Return (X, Y) of the center of cell containing provided text 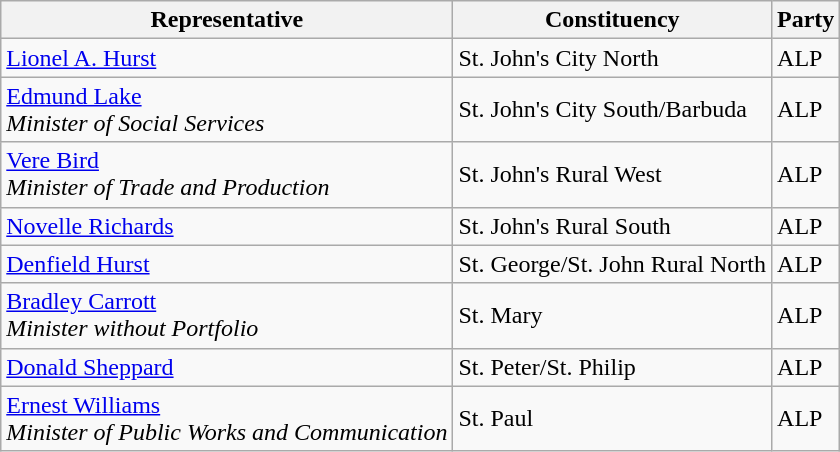
St. John's Rural West (612, 174)
Bradley CarrottMinister without Portfolio (227, 316)
Denfield Hurst (227, 264)
Lionel A. Hurst (227, 58)
St. Paul (612, 418)
Novelle Richards (227, 226)
St. John's City North (612, 58)
St. Peter/St. Philip (612, 367)
Ernest WilliamsMinister of Public Works and Communication (227, 418)
St. Mary (612, 316)
Vere BirdMinister of Trade and Production (227, 174)
Party (806, 20)
St. George/St. John Rural North (612, 264)
Donald Sheppard (227, 367)
Edmund LakeMinister of Social Services (227, 110)
St. John's City South/Barbuda (612, 110)
Constituency (612, 20)
St. John's Rural South (612, 226)
Representative (227, 20)
